Return the (x, y) coordinate for the center point of the cell that contains the specified text.  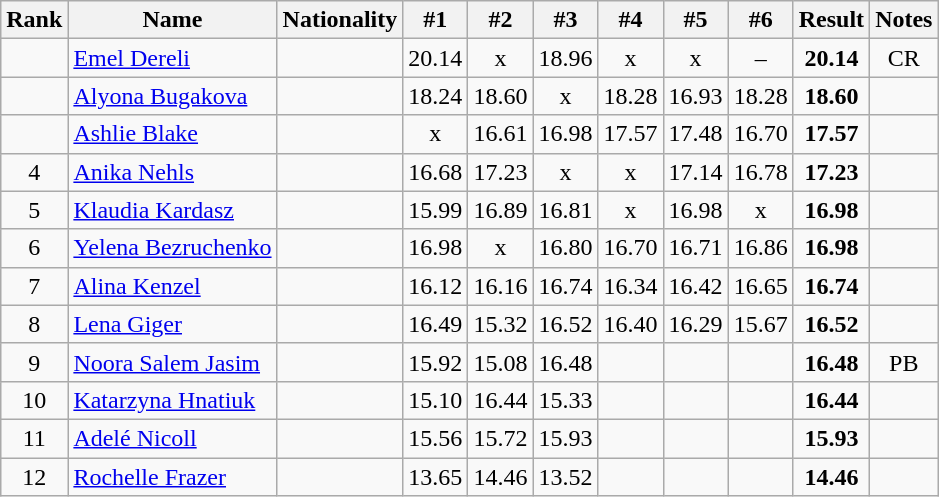
15.67 (760, 324)
16.40 (630, 324)
Klaudia Kardasz (172, 210)
#3 (566, 20)
16.12 (436, 286)
Emel Dereli (172, 58)
Result (831, 20)
#2 (500, 20)
10 (34, 400)
15.33 (566, 400)
16.80 (566, 248)
16.16 (500, 286)
16.68 (436, 172)
15.99 (436, 210)
18.96 (566, 58)
#1 (436, 20)
PB (904, 362)
Notes (904, 20)
13.52 (566, 477)
17.14 (696, 172)
Anika Nehls (172, 172)
15.08 (500, 362)
16.89 (500, 210)
Lena Giger (172, 324)
16.65 (760, 286)
#6 (760, 20)
#5 (696, 20)
18.24 (436, 96)
16.78 (760, 172)
16.42 (696, 286)
– (760, 58)
Nationality (340, 20)
16.29 (696, 324)
16.86 (760, 248)
Yelena Bezruchenko (172, 248)
Alina Kenzel (172, 286)
Alyona Bugakova (172, 96)
Ashlie Blake (172, 134)
Rank (34, 20)
Adelé Nicoll (172, 438)
5 (34, 210)
17.48 (696, 134)
16.49 (436, 324)
15.56 (436, 438)
13.65 (436, 477)
16.34 (630, 286)
4 (34, 172)
15.72 (500, 438)
CR (904, 58)
6 (34, 248)
16.93 (696, 96)
12 (34, 477)
15.10 (436, 400)
15.32 (500, 324)
#4 (630, 20)
7 (34, 286)
16.71 (696, 248)
Name (172, 20)
11 (34, 438)
15.92 (436, 362)
16.61 (500, 134)
16.81 (566, 210)
Rochelle Frazer (172, 477)
Noora Salem Jasim (172, 362)
9 (34, 362)
Katarzyna Hnatiuk (172, 400)
8 (34, 324)
